From the cell containing the given text, extract its center point as (x, y) coordinate. 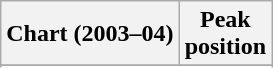
Peakposition (225, 34)
Chart (2003–04) (90, 34)
